Locate the cell with the specified text and output its [X, Y] center coordinate. 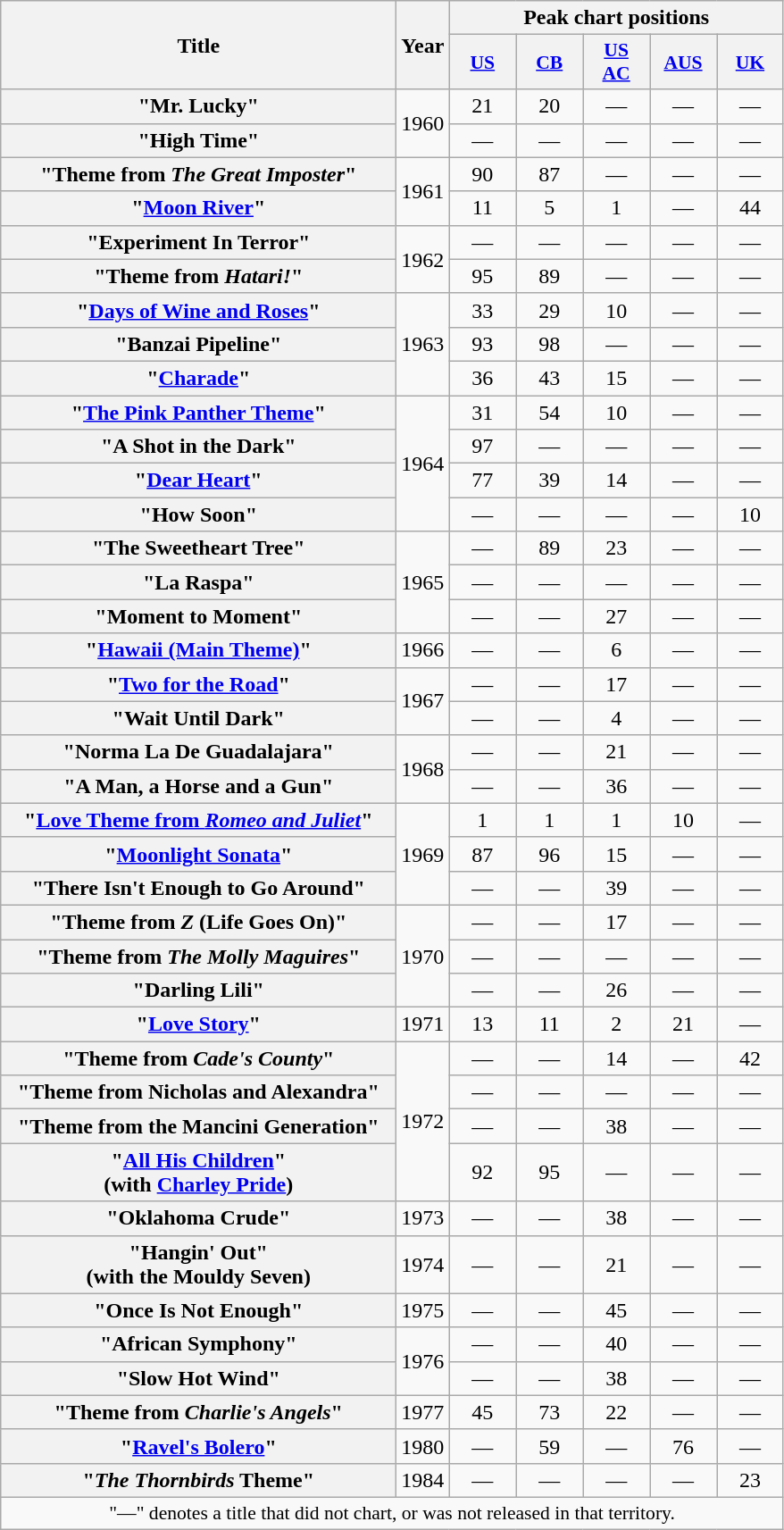
73 [550, 1412]
"Hangin' Out"(with the Mouldy Seven) [198, 1265]
1963 [423, 344]
"Moment to Moment" [198, 616]
"The Pink Panther Theme" [198, 412]
CB [550, 63]
"All His Children"(with Charley Pride) [198, 1172]
76 [684, 1446]
"Norma La De Guadalajara" [198, 752]
2 [616, 1024]
"Experiment In Terror" [198, 242]
"—" denotes a title that did not chart, or was not released in that territory. [393, 1513]
20 [550, 106]
1984 [423, 1480]
"African Symphony" [198, 1344]
1973 [423, 1218]
AUS [684, 63]
1980 [423, 1446]
"The Sweetheart Tree" [198, 548]
"Love Theme from Romeo and Juliet" [198, 820]
"Days of Wine and Roses" [198, 310]
1960 [423, 123]
"Darling Lili" [198, 991]
27 [616, 616]
1977 [423, 1412]
"Theme from Charlie's Angels" [198, 1412]
"Theme from The Great Imposter" [198, 174]
"Banzai Pipeline" [198, 344]
77 [482, 481]
5 [550, 208]
1975 [423, 1310]
"Dear Heart" [198, 481]
"Once Is Not Enough" [198, 1310]
"The Thornbirds Theme" [198, 1480]
96 [550, 854]
"Mr. Lucky" [198, 106]
US [482, 63]
"Moon River" [198, 208]
"Theme from the Mancini Generation" [198, 1126]
97 [482, 447]
98 [550, 344]
33 [482, 310]
Year [423, 45]
54 [550, 412]
"Love Story" [198, 1024]
"Hawaii (Main Theme)" [198, 650]
6 [616, 650]
1964 [423, 463]
1969 [423, 854]
"La Raspa" [198, 582]
Peak chart positions [616, 18]
"Theme from Nicholas and Alexandra" [198, 1092]
"Theme from Z (Life Goes On)" [198, 922]
"Moonlight Sonata" [198, 854]
"Oklahoma Crude" [198, 1218]
92 [482, 1172]
1968 [423, 769]
"Slow Hot Wind" [198, 1378]
"Charade" [198, 378]
USAC [616, 63]
43 [550, 378]
13 [482, 1024]
1966 [423, 650]
93 [482, 344]
31 [482, 412]
4 [616, 718]
"Wait Until Dark" [198, 718]
1962 [423, 259]
"Theme from The Molly Maguires" [198, 957]
1967 [423, 701]
UK [750, 63]
26 [616, 991]
"Theme from Hatari!" [198, 276]
"A Man, a Horse and a Gun" [198, 786]
90 [482, 174]
1961 [423, 191]
1974 [423, 1265]
"High Time" [198, 140]
1976 [423, 1361]
"A Shot in the Dark" [198, 447]
"How Soon" [198, 514]
29 [550, 310]
"Two for the Road" [198, 684]
Title [198, 45]
"Ravel's Bolero" [198, 1446]
22 [616, 1412]
"There Isn't Enough to Go Around" [198, 888]
1971 [423, 1024]
1970 [423, 956]
1972 [423, 1122]
44 [750, 208]
"Theme from Cade's County" [198, 1058]
40 [616, 1344]
59 [550, 1446]
42 [750, 1058]
1965 [423, 582]
